Scan for the cell matching the given text and deliver its [X, Y] coordinate at center. 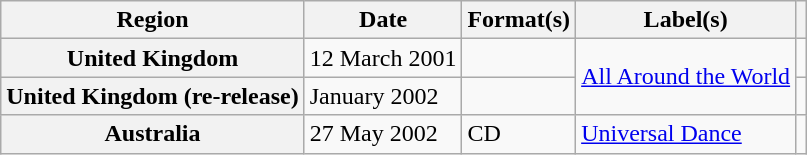
All Around the World [686, 77]
Format(s) [519, 20]
January 2002 [383, 96]
27 May 2002 [383, 134]
CD [519, 134]
12 March 2001 [383, 58]
United Kingdom (re-release) [152, 96]
United Kingdom [152, 58]
Label(s) [686, 20]
Region [152, 20]
Australia [152, 134]
Universal Dance [686, 134]
Date [383, 20]
